Extract the [x, y] coordinate from the center of the cell holding the provided text.  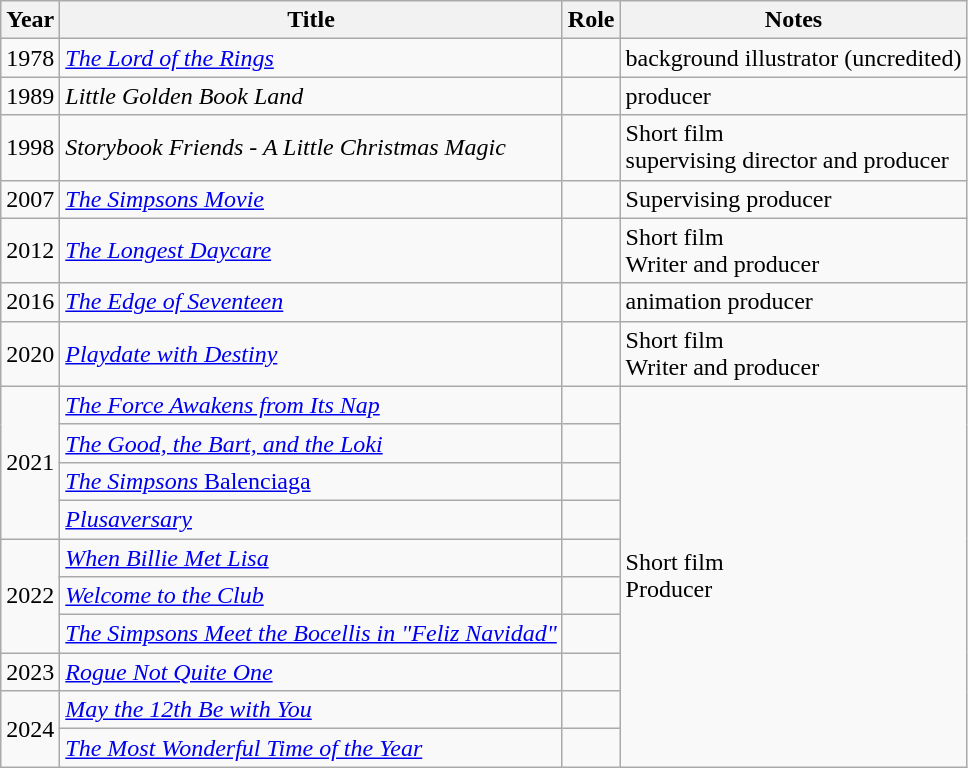
Notes [794, 20]
The Simpsons Balenciaga [311, 481]
1978 [30, 58]
May the 12th Be with You [311, 710]
The Force Awakens from Its Nap [311, 405]
animation producer [794, 302]
Year [30, 20]
2021 [30, 462]
Rogue Not Quite One [311, 672]
Supervising producer [794, 199]
Little Golden Book Land [311, 96]
2022 [30, 595]
Short filmsupervising director and producer [794, 148]
The Lord of the Rings [311, 58]
The Good, the Bart, and the Loki [311, 443]
2007 [30, 199]
The Longest Daycare [311, 250]
When Billie Met Lisa [311, 557]
The Simpsons Meet the Bocellis in "Feliz Navidad" [311, 634]
2016 [30, 302]
2023 [30, 672]
Role [591, 20]
1989 [30, 96]
background illustrator (uncredited) [794, 58]
2024 [30, 729]
Playdate with Destiny [311, 354]
The Simpsons Movie [311, 199]
1998 [30, 148]
Welcome to the Club [311, 596]
2020 [30, 354]
Short filmProducer [794, 576]
Storybook Friends - A Little Christmas Magic [311, 148]
producer [794, 96]
The Edge of Seventeen [311, 302]
Plusaversary [311, 519]
Title [311, 20]
The Most Wonderful Time of the Year [311, 748]
2012 [30, 250]
